Provide the (X, Y) coordinate of the cell's center where the given text is located.  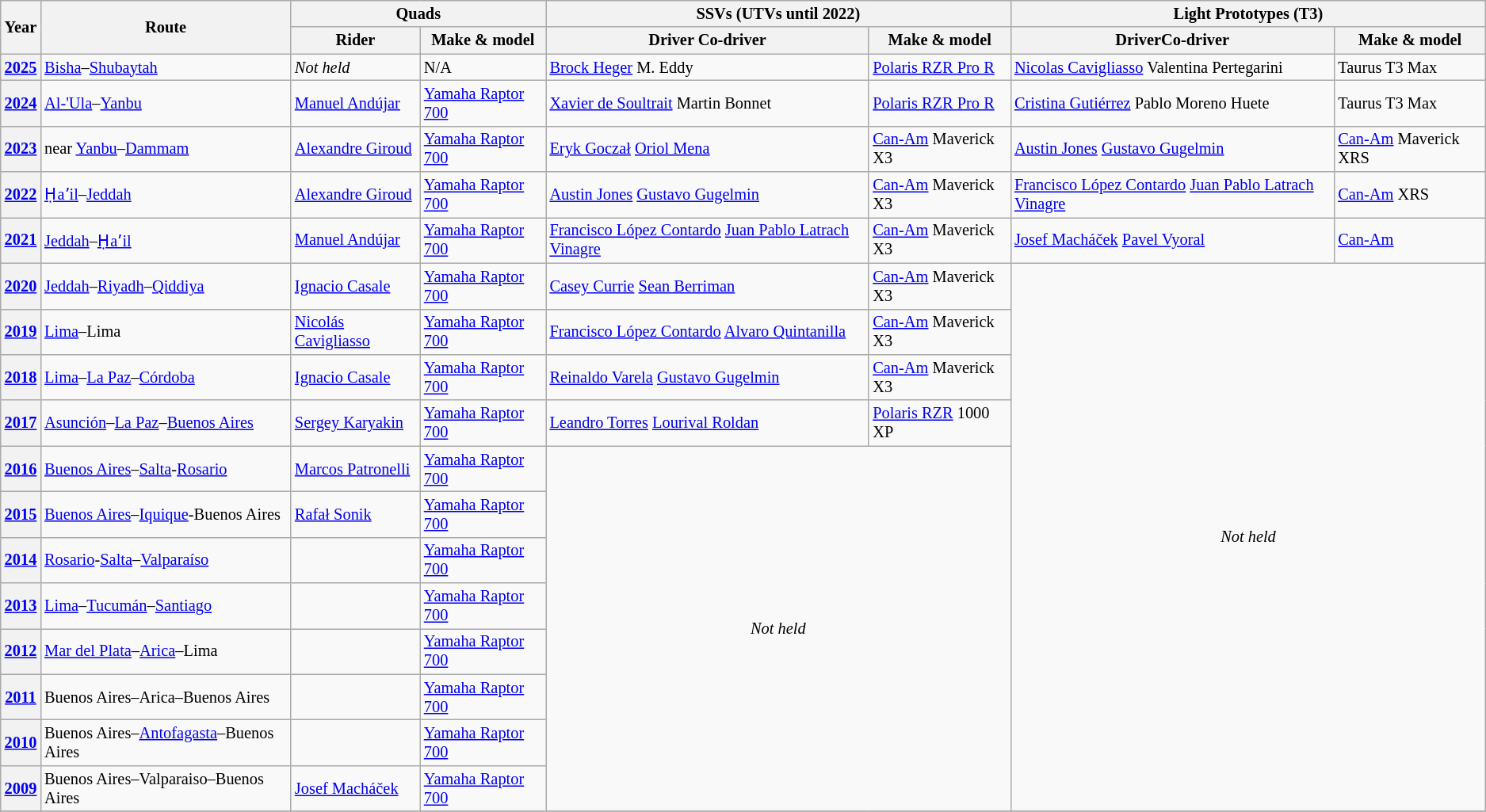
Nicolas Cavigliasso Valentina Pertegarini (1172, 67)
2018 (21, 377)
Bisha–Shubaytah (166, 67)
2010 (21, 742)
Light Prototypes (T3) (1248, 13)
Francisco López Contardo Alvaro Quintanilla (708, 332)
Leandro Torres Lourival Roldan (708, 423)
Eryk Goczał Oriol Mena (708, 149)
Year (21, 27)
Jeddah–Riyadh–Qiddiya (166, 286)
SSVs (UTVs until 2022) (778, 13)
Quads (418, 13)
Rider (355, 40)
Buenos Aires–Salta-Rosario (166, 469)
Can-Am XRS (1410, 195)
2016 (21, 469)
Driver Co-driver (708, 40)
Xavier de Soultrait Martin Bonnet (708, 103)
Rosario-Salta–Valparaíso (166, 560)
2022 (21, 195)
Buenos Aires–Valparaiso–Buenos Aires (166, 788)
Can-Am Maverick XRS (1410, 149)
Reinaldo Varela Gustavo Gugelmin (708, 377)
Buenos Aires–Arica–Buenos Aires (166, 697)
2017 (21, 423)
2015 (21, 514)
Ḥaʼil–Jeddah (166, 195)
Jeddah–Ḥaʼil (166, 240)
DriverCo-driver (1172, 40)
Buenos Aires–Antofagasta–Buenos Aires (166, 742)
Buenos Aires–Iquique-Buenos Aires (166, 514)
N/A (483, 67)
2009 (21, 788)
2024 (21, 103)
Cristina Gutiérrez Pablo Moreno Huete (1172, 103)
2014 (21, 560)
Mar del Plata–Arica–Lima (166, 651)
2020 (21, 286)
Josef Macháček (355, 788)
Route (166, 27)
near Yanbu–Dammam (166, 149)
Casey Currie Sean Berriman (708, 286)
2019 (21, 332)
2013 (21, 606)
2012 (21, 651)
Can-Am (1410, 240)
Brock Heger M. Eddy (708, 67)
Lima–La Paz–Córdoba (166, 377)
Nicolás Cavigliasso (355, 332)
Marcos Patronelli (355, 469)
Lima–Tucumán–Santiago (166, 606)
2021 (21, 240)
2025 (21, 67)
Rafał Sonik (355, 514)
Asunción–La Paz–Buenos Aires (166, 423)
2023 (21, 149)
Lima–Lima (166, 332)
2011 (21, 697)
Polaris RZR 1000 XP (940, 423)
Josef Macháček Pavel Vyoral (1172, 240)
Sergey Karyakin (355, 423)
Al-'Ula–Yanbu (166, 103)
